Output the (X, Y) coordinate of the center of the cell containing the given text.  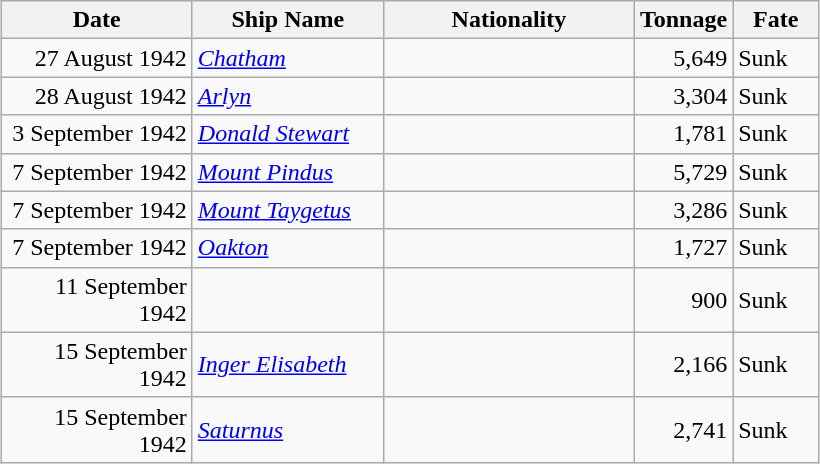
Saturnus (288, 430)
Nationality (508, 20)
5,729 (683, 172)
2,741 (683, 430)
1,727 (683, 248)
11 September 1942 (96, 300)
900 (683, 300)
3 September 1942 (96, 134)
Fate (776, 20)
3,304 (683, 96)
Chatham (288, 58)
Arlyn (288, 96)
Inger Elisabeth (288, 364)
Tonnage (683, 20)
1,781 (683, 134)
28 August 1942 (96, 96)
5,649 (683, 58)
2,166 (683, 364)
Mount Pindus (288, 172)
Date (96, 20)
Donald Stewart (288, 134)
Ship Name (288, 20)
Mount Taygetus (288, 210)
27 August 1942 (96, 58)
Oakton (288, 248)
3,286 (683, 210)
